From the cell containing the given text, extract its center point as (x, y) coordinate. 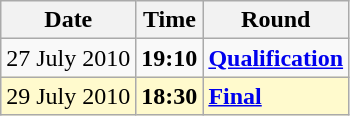
18:30 (170, 96)
27 July 2010 (68, 58)
Final (276, 96)
29 July 2010 (68, 96)
19:10 (170, 58)
Date (68, 20)
Time (170, 20)
Qualification (276, 58)
Round (276, 20)
